Determine the [X, Y] coordinate at the center of the cell enclosing the given text.  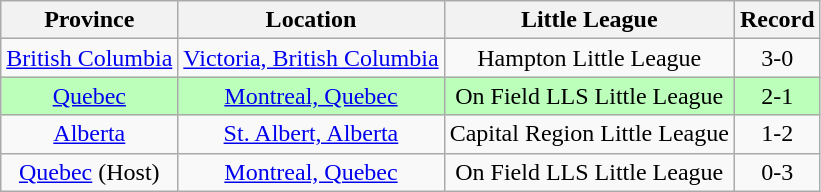
St. Albert, Alberta [311, 134]
Quebec [90, 96]
0-3 [777, 172]
Province [90, 20]
Quebec (Host) [90, 172]
Record [777, 20]
Victoria, British Columbia [311, 58]
2-1 [777, 96]
Location [311, 20]
1-2 [777, 134]
British Columbia [90, 58]
Little League [589, 20]
Alberta [90, 134]
Capital Region Little League [589, 134]
3-0 [777, 58]
Hampton Little League [589, 58]
